Output the [X, Y] coordinate of the center of the cell containing the given text.  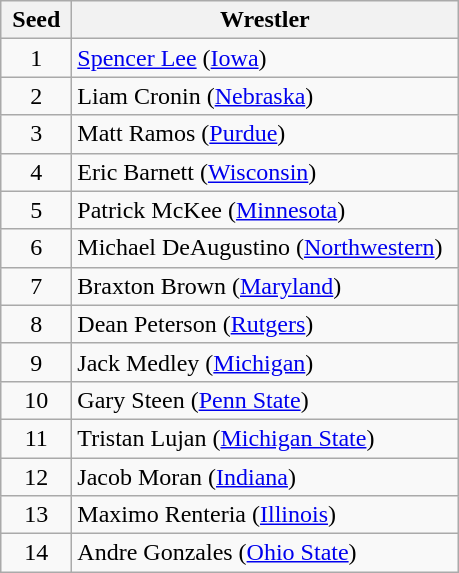
4 [36, 172]
11 [36, 438]
Seed [36, 20]
8 [36, 324]
14 [36, 553]
Gary Steen (Penn State) [265, 400]
13 [36, 515]
5 [36, 210]
12 [36, 477]
Braxton Brown (Maryland) [265, 286]
9 [36, 362]
Jacob Moran (Indiana) [265, 477]
Spencer Lee (Iowa) [265, 58]
1 [36, 58]
Jack Medley (Michigan) [265, 362]
3 [36, 134]
Matt Ramos (Purdue) [265, 134]
10 [36, 400]
Michael DeAugustino (Northwestern) [265, 248]
Andre Gonzales (Ohio State) [265, 553]
Eric Barnett (Wisconsin) [265, 172]
7 [36, 286]
Liam Cronin (Nebraska) [265, 96]
Dean Peterson (Rutgers) [265, 324]
Patrick McKee (Minnesota) [265, 210]
Tristan Lujan (Michigan State) [265, 438]
Maximo Renteria (Illinois) [265, 515]
2 [36, 96]
6 [36, 248]
Wrestler [265, 20]
